Locate the cell with the specified text and output its (X, Y) center coordinate. 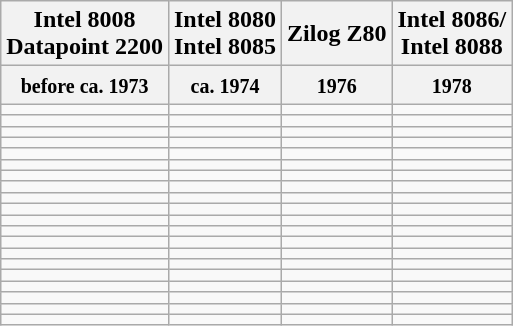
1978 (452, 85)
Zilog Z80 (337, 34)
Intel 8008Datapoint 2200 (85, 34)
Intel 8086/Intel 8088 (452, 34)
1976 (337, 85)
Intel 8080Intel 8085 (224, 34)
before ca. 1973 (85, 85)
ca. 1974 (224, 85)
